Capture the cell that displays the provided text and extract its [x, y] central coordinate. 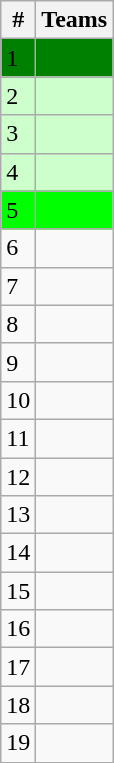
19 [18, 743]
4 [18, 172]
13 [18, 515]
7 [18, 286]
12 [18, 477]
# [18, 20]
8 [18, 324]
10 [18, 400]
14 [18, 553]
11 [18, 438]
Teams [74, 20]
18 [18, 705]
16 [18, 629]
6 [18, 248]
5 [18, 210]
17 [18, 667]
15 [18, 591]
9 [18, 362]
1 [18, 58]
3 [18, 134]
2 [18, 96]
